Scan for the cell matching the given text and deliver its (x, y) coordinate at center. 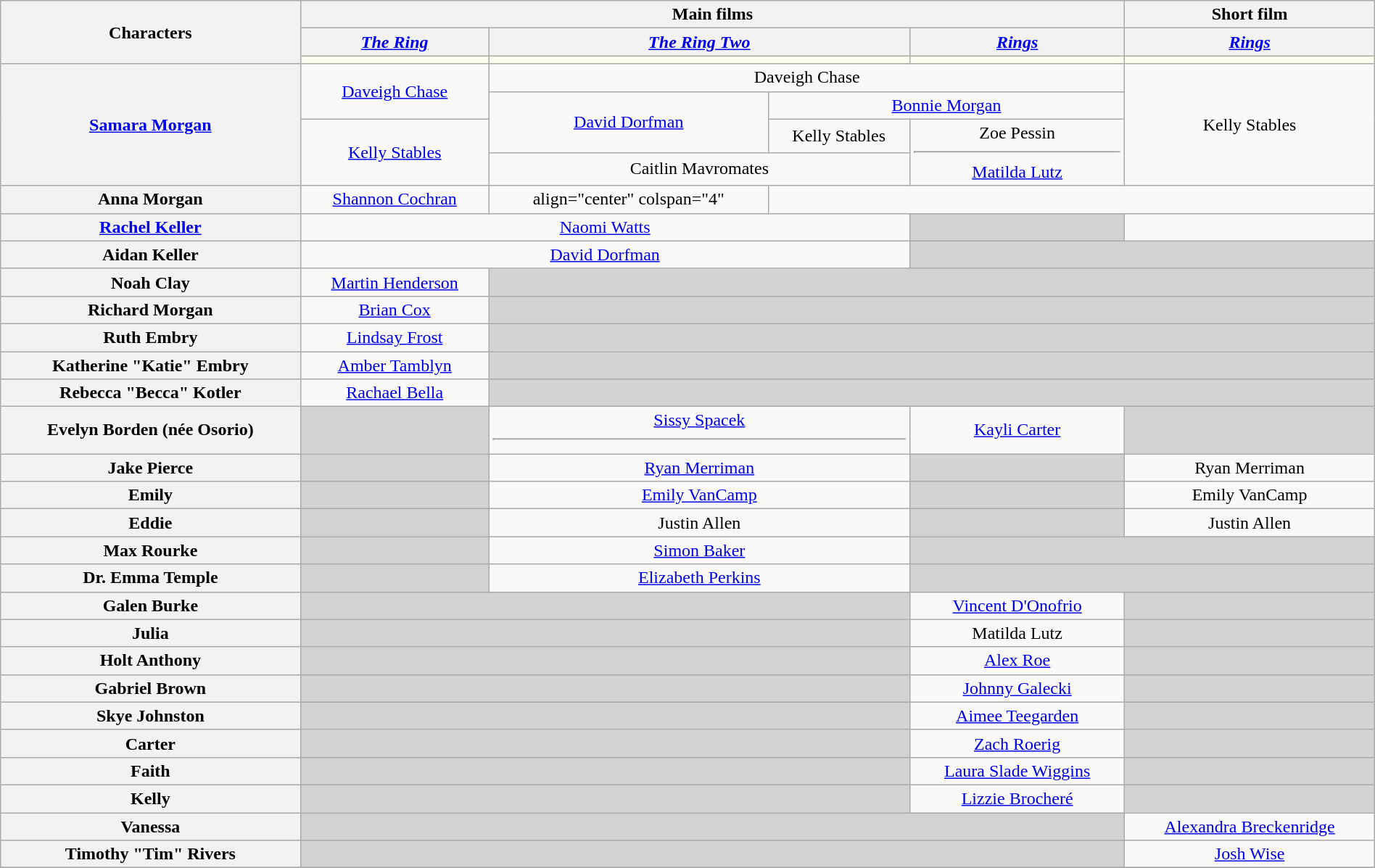
Emily (151, 495)
Carter (151, 743)
Alex Roe (1017, 661)
Martin Henderson (395, 282)
Ruth Embry (151, 337)
Sissy Spacek (699, 431)
Shannon Cochran (395, 199)
Richard Morgan (151, 310)
Laura Slade Wiggins (1017, 771)
Matilda Lutz (1017, 633)
Faith (151, 771)
Max Rourke (151, 550)
Vanessa (151, 826)
Timothy "Tim" Rivers (151, 854)
Brian Cox (395, 310)
Johnny Galecki (1017, 688)
Simon Baker (699, 550)
align="center" colspan="4" (628, 199)
Naomi Watts (605, 227)
Rebecca "Becca" Kotler (151, 393)
Kelly (151, 798)
The Ring Two (699, 42)
Characters (151, 32)
The Ring (395, 42)
Rachael Bella (395, 393)
Anna Morgan (151, 199)
Zach Roerig (1017, 743)
Kayli Carter (1017, 431)
Short film (1250, 15)
Zoe PessinMatilda Lutz (1017, 152)
Lizzie Brocheré (1017, 798)
Galen Burke (151, 605)
Bonnie Morgan (946, 105)
Noah Clay (151, 282)
Holt Anthony (151, 661)
Rachel Keller (151, 227)
Dr. Emma Temple (151, 578)
Vincent D'Onofrio (1017, 605)
Skye Johnston (151, 716)
Gabriel Brown (151, 688)
Main films (712, 15)
Eddie (151, 523)
Caitlin Mavromates (699, 169)
Katherine "Katie" Embry (151, 365)
Jake Pierce (151, 468)
Amber Tamblyn (395, 365)
Elizabeth Perkins (699, 578)
Evelyn Borden (née Osorio) (151, 431)
Lindsay Frost (395, 337)
Aidan Keller (151, 255)
Alexandra Breckenridge (1250, 826)
Samara Morgan (151, 125)
Josh Wise (1250, 854)
Julia (151, 633)
Aimee Teegarden (1017, 716)
